Scan for the cell matching the given text and deliver its (x, y) coordinate at center. 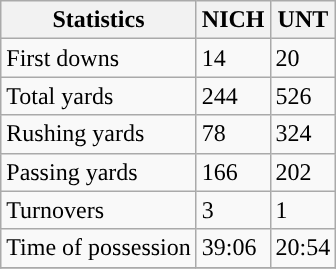
202 (303, 172)
526 (303, 96)
166 (233, 172)
NICH (233, 20)
3 (233, 210)
1 (303, 210)
20 (303, 58)
244 (233, 96)
First downs (99, 58)
Turnovers (99, 210)
14 (233, 58)
39:06 (233, 248)
Statistics (99, 20)
Total yards (99, 96)
Time of possession (99, 248)
20:54 (303, 248)
78 (233, 134)
324 (303, 134)
Rushing yards (99, 134)
Passing yards (99, 172)
UNT (303, 20)
